Determine the (x, y) coordinate at the center of the cell enclosing the given text.  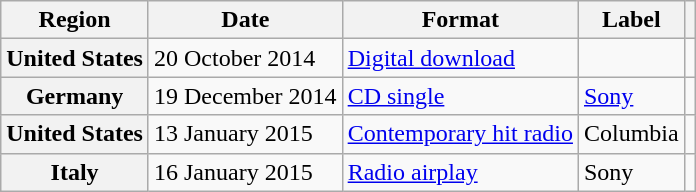
19 December 2014 (245, 96)
Label (631, 20)
Format (460, 20)
Italy (75, 172)
Columbia (631, 134)
20 October 2014 (245, 58)
Contemporary hit radio (460, 134)
Radio airplay (460, 172)
CD single (460, 96)
Germany (75, 96)
Date (245, 20)
Digital download (460, 58)
16 January 2015 (245, 172)
Region (75, 20)
13 January 2015 (245, 134)
